From the cell containing the given text, extract its center point as [x, y] coordinate. 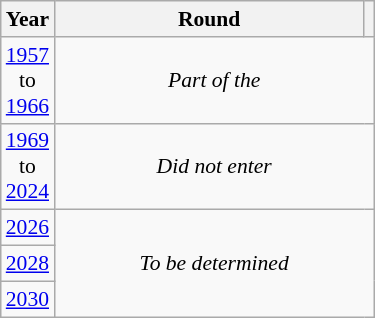
To be determined [214, 264]
Part of the [214, 80]
2028 [28, 264]
2026 [28, 228]
Did not enter [214, 166]
Round [209, 19]
Year [28, 19]
1957to1966 [28, 80]
2030 [28, 299]
1969to2024 [28, 166]
